Find where the given text appears and provide that cell's center as [x, y] coordinate. 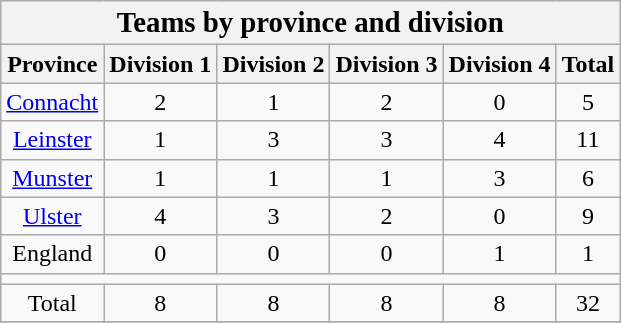
Munster [52, 178]
Connacht [52, 102]
5 [588, 102]
Division 4 [500, 64]
32 [588, 303]
England [52, 254]
Division 3 [386, 64]
Division 2 [274, 64]
11 [588, 140]
Ulster [52, 216]
9 [588, 216]
Leinster [52, 140]
Province [52, 64]
6 [588, 178]
Teams by province and division [310, 23]
Division 1 [160, 64]
